Locate the cell with the specified text and output its (X, Y) center coordinate. 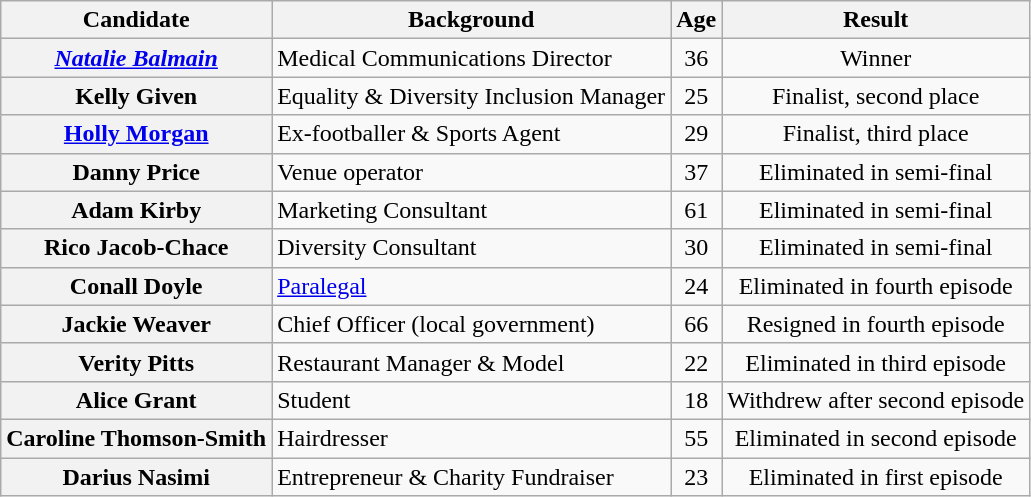
Verity Pitts (136, 362)
Paralegal (472, 286)
25 (696, 96)
Eliminated in first episode (876, 477)
Equality & Diversity Inclusion Manager (472, 96)
Candidate (136, 20)
30 (696, 248)
Kelly Given (136, 96)
36 (696, 58)
Result (876, 20)
Diversity Consultant (472, 248)
Withdrew after second episode (876, 400)
22 (696, 362)
18 (696, 400)
Natalie Balmain (136, 58)
Holly Morgan (136, 134)
Finalist, third place (876, 134)
24 (696, 286)
Marketing Consultant (472, 210)
Background (472, 20)
Ex-footballer & Sports Agent (472, 134)
Entrepreneur & Charity Fundraiser (472, 477)
Alice Grant (136, 400)
Finalist, second place (876, 96)
Rico Jacob-Chace (136, 248)
Conall Doyle (136, 286)
Venue operator (472, 172)
Eliminated in fourth episode (876, 286)
Danny Price (136, 172)
55 (696, 438)
Caroline Thomson-Smith (136, 438)
66 (696, 324)
Medical Communications Director (472, 58)
Eliminated in third episode (876, 362)
Winner (876, 58)
Age (696, 20)
Restaurant Manager & Model (472, 362)
23 (696, 477)
Jackie Weaver (136, 324)
Adam Kirby (136, 210)
Chief Officer (local government) (472, 324)
29 (696, 134)
37 (696, 172)
Darius Nasimi (136, 477)
Hairdresser (472, 438)
61 (696, 210)
Student (472, 400)
Resigned in fourth episode (876, 324)
Eliminated in second episode (876, 438)
